Detect which cell encompasses the target text, then output its [x, y] center coordinate. 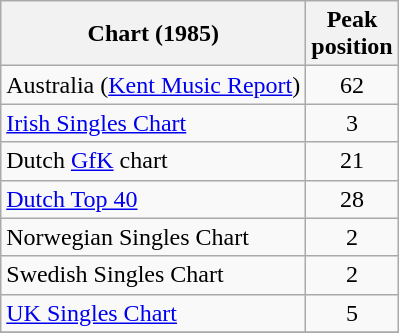
Chart (1985) [154, 34]
Norwegian Singles Chart [154, 237]
28 [352, 199]
Dutch Top 40 [154, 199]
Irish Singles Chart [154, 123]
UK Singles Chart [154, 313]
5 [352, 313]
Peakposition [352, 34]
21 [352, 161]
62 [352, 85]
Swedish Singles Chart [154, 275]
3 [352, 123]
Dutch GfK chart [154, 161]
Australia (Kent Music Report) [154, 85]
